Scan for the cell matching the given text and deliver its (x, y) coordinate at center. 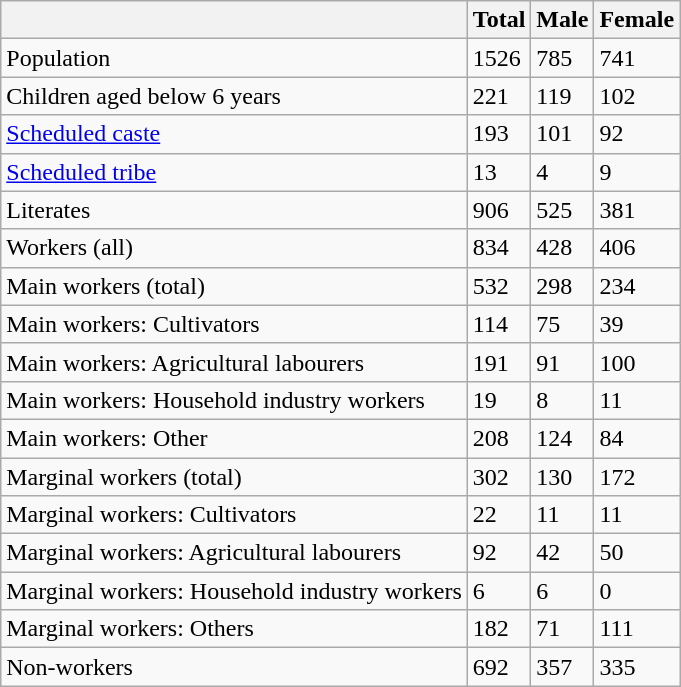
101 (562, 134)
Female (637, 20)
84 (637, 438)
39 (637, 324)
525 (562, 210)
172 (637, 477)
Population (234, 58)
100 (637, 362)
Non-workers (234, 667)
130 (562, 477)
692 (499, 667)
406 (637, 248)
191 (499, 362)
Literates (234, 210)
Total (499, 20)
Scheduled caste (234, 134)
0 (637, 591)
193 (499, 134)
Marginal workers (total) (234, 477)
114 (499, 324)
42 (562, 553)
119 (562, 96)
13 (499, 172)
Male (562, 20)
91 (562, 362)
302 (499, 477)
834 (499, 248)
Marginal workers: Agricultural labourers (234, 553)
741 (637, 58)
208 (499, 438)
Main workers: Cultivators (234, 324)
75 (562, 324)
335 (637, 667)
Main workers: Household industry workers (234, 400)
124 (562, 438)
50 (637, 553)
19 (499, 400)
Children aged below 6 years (234, 96)
71 (562, 629)
182 (499, 629)
102 (637, 96)
785 (562, 58)
Scheduled tribe (234, 172)
9 (637, 172)
22 (499, 515)
Workers (all) (234, 248)
906 (499, 210)
Main workers (total) (234, 286)
Main workers: Agricultural labourers (234, 362)
234 (637, 286)
Marginal workers: Household industry workers (234, 591)
357 (562, 667)
381 (637, 210)
1526 (499, 58)
428 (562, 248)
Marginal workers: Cultivators (234, 515)
221 (499, 96)
Main workers: Other (234, 438)
Marginal workers: Others (234, 629)
298 (562, 286)
8 (562, 400)
532 (499, 286)
111 (637, 629)
4 (562, 172)
